Return the [X, Y] coordinate for the center point of the cell that contains the specified text.  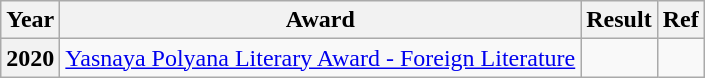
Award [320, 20]
Year [30, 20]
2020 [30, 58]
Result [619, 20]
Yasnaya Polyana Literary Award - Foreign Literature [320, 58]
Ref [680, 20]
